Scan for the cell matching the given text and deliver its [x, y] coordinate at center. 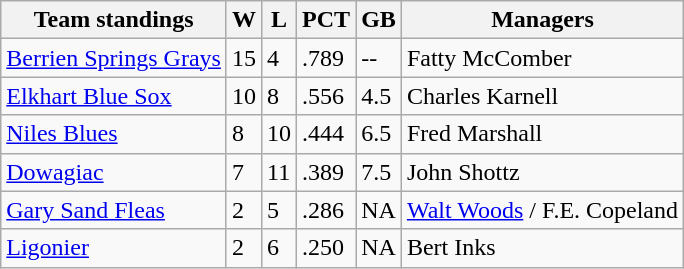
PCT [326, 20]
4 [280, 58]
15 [244, 58]
7 [244, 172]
John Shottz [542, 172]
Berrien Springs Grays [114, 58]
5 [280, 210]
Fatty McComber [542, 58]
7.5 [379, 172]
Elkhart Blue Sox [114, 96]
GB [379, 20]
6.5 [379, 134]
Dowagiac [114, 172]
4.5 [379, 96]
Team standings [114, 20]
L [280, 20]
.250 [326, 248]
Walt Woods / F.E. Copeland [542, 210]
W [244, 20]
.444 [326, 134]
Gary Sand Fleas [114, 210]
Managers [542, 20]
Bert Inks [542, 248]
Ligonier [114, 248]
Fred Marshall [542, 134]
-- [379, 58]
.789 [326, 58]
.286 [326, 210]
Niles Blues [114, 134]
.389 [326, 172]
11 [280, 172]
6 [280, 248]
Charles Karnell [542, 96]
.556 [326, 96]
